Pinpoint the cell where the given text exists, returning its (X, Y) midpoint coordinate. 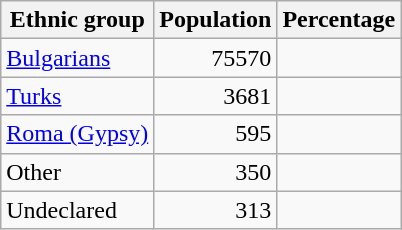
Other (78, 172)
Roma (Gypsy) (78, 134)
Undeclared (78, 210)
Population (216, 20)
75570 (216, 58)
Bulgarians (78, 58)
3681 (216, 96)
Percentage (339, 20)
595 (216, 134)
313 (216, 210)
Ethnic group (78, 20)
Turks (78, 96)
350 (216, 172)
